Search for the cell housing the specified text and yield its (X, Y) center coordinate. 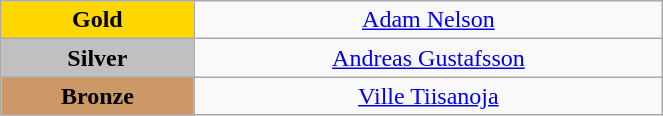
Gold (98, 20)
Adam Nelson (428, 20)
Bronze (98, 96)
Ville Tiisanoja (428, 96)
Andreas Gustafsson (428, 58)
Silver (98, 58)
